Extract the (x, y) coordinate from the center of the cell holding the provided text.  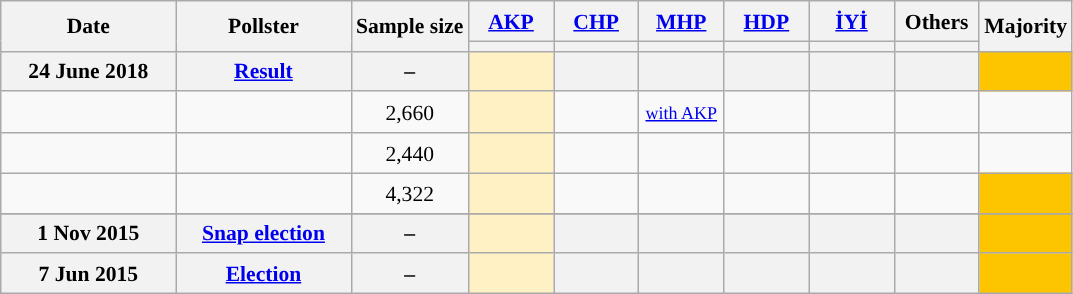
Majority (1026, 26)
1 Nov 2015 (88, 233)
Date (88, 26)
MHP (682, 21)
2,440 (410, 153)
Snap election (264, 233)
Result (264, 71)
AKP (510, 21)
with AKP (682, 113)
4,322 (410, 193)
HDP (766, 21)
2,660 (410, 113)
24 June 2018 (88, 71)
CHP (596, 21)
Pollster (264, 26)
Election (264, 274)
7 Jun 2015 (88, 274)
İYİ (852, 21)
Others (936, 21)
Sample size (410, 26)
